Identify which cell holds the provided text, then report its (x, y) central coordinate. 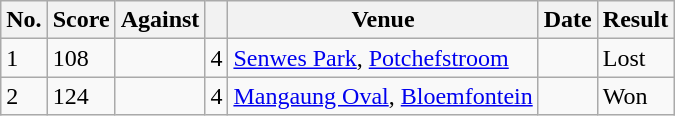
Date (568, 20)
Against (160, 20)
108 (81, 58)
Score (81, 20)
Won (635, 96)
Mangaung Oval, Bloemfontein (383, 96)
2 (24, 96)
124 (81, 96)
Senwes Park, Potchefstroom (383, 58)
No. (24, 20)
1 (24, 58)
Venue (383, 20)
Lost (635, 58)
Result (635, 20)
